Identify which cell holds the provided text, then report its [x, y] central coordinate. 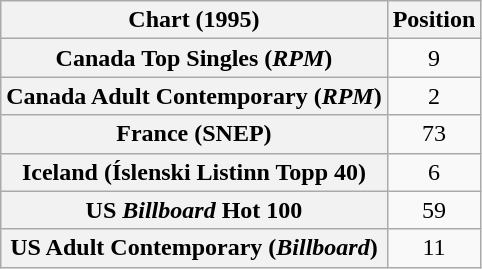
73 [434, 134]
59 [434, 210]
Canada Adult Contemporary (RPM) [194, 96]
Iceland (Íslenski Listinn Topp 40) [194, 172]
Position [434, 20]
11 [434, 248]
Chart (1995) [194, 20]
France (SNEP) [194, 134]
6 [434, 172]
US Billboard Hot 100 [194, 210]
Canada Top Singles (RPM) [194, 58]
2 [434, 96]
US Adult Contemporary (Billboard) [194, 248]
9 [434, 58]
